Search for the cell housing the specified text and yield its (X, Y) center coordinate. 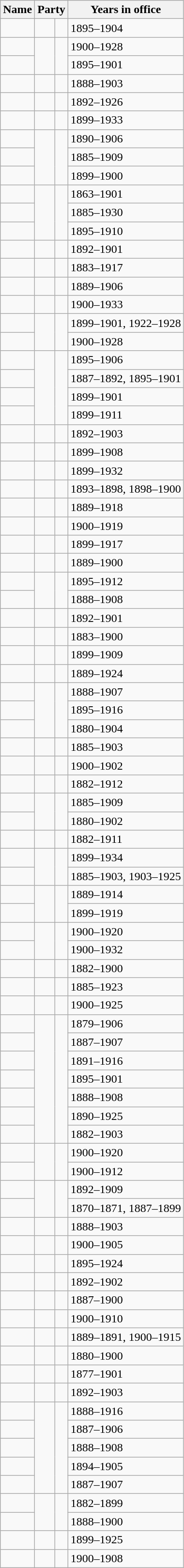
1895–1910 (126, 231)
1899–1908 (126, 452)
1892–1909 (126, 1190)
1888–1916 (126, 1411)
1895–1906 (126, 360)
1899–1911 (126, 415)
1883–1917 (126, 268)
1880–1904 (126, 729)
1900–1919 (126, 526)
1887–1892, 1895–1901 (126, 378)
1894–1905 (126, 1466)
1870–1871, 1887–1899 (126, 1208)
1888–1900 (126, 1521)
1889–1906 (126, 286)
1899–1932 (126, 470)
1882–1912 (126, 784)
1885–1930 (126, 212)
Name (17, 10)
1900–1933 (126, 305)
1899–1901 (126, 397)
1863–1901 (126, 194)
1888–1907 (126, 692)
1882–1903 (126, 1134)
1882–1899 (126, 1503)
Years in office (126, 10)
1890–1925 (126, 1116)
1895–1916 (126, 710)
1892–1926 (126, 102)
1899–1900 (126, 175)
1879–1906 (126, 1024)
1882–1900 (126, 968)
1889–1914 (126, 895)
1880–1902 (126, 821)
1899–1919 (126, 913)
1899–1917 (126, 544)
1899–1909 (126, 655)
1889–1924 (126, 673)
1900–1932 (126, 950)
1882–1911 (126, 839)
1889–1900 (126, 563)
1900–1912 (126, 1171)
1899–1901, 1922–1928 (126, 323)
1885–1903, 1903–1925 (126, 876)
1895–1924 (126, 1263)
1889–1918 (126, 507)
Party (51, 10)
1899–1925 (126, 1540)
1877–1901 (126, 1374)
1890–1906 (126, 139)
1880–1900 (126, 1355)
1895–1912 (126, 581)
1899–1934 (126, 858)
1900–1905 (126, 1245)
1900–1902 (126, 765)
1892–1902 (126, 1282)
1885–1923 (126, 987)
1899–1933 (126, 120)
1900–1910 (126, 1319)
1900–1925 (126, 1005)
1891–1916 (126, 1060)
1889–1891, 1900–1915 (126, 1337)
1883–1900 (126, 637)
1895–1904 (126, 28)
1900–1908 (126, 1558)
1887–1900 (126, 1300)
1887–1906 (126, 1429)
1885–1903 (126, 747)
1893–1898, 1898–1900 (126, 489)
